Find where the given text appears and provide that cell's center as [x, y] coordinate. 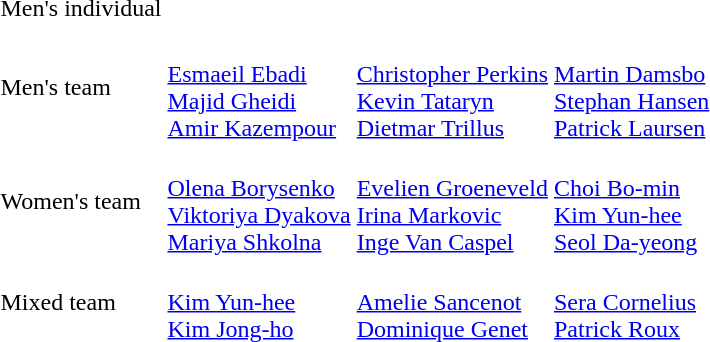
Choi Bo-min Kim Yun-hee Seol Da-yeong [631, 202]
Martin Damsbo Stephan Hansen Patrick Laursen [631, 88]
Evelien Groeneveld Irina Markovic Inge Van Caspel [452, 202]
Esmaeil Ebadi Majid Gheidi Amir Kazempour [259, 88]
Olena Borysenko Viktoriya Dyakova Mariya Shkolna [259, 202]
Christopher Perkins Kevin Tataryn Dietmar Trillus [452, 88]
